Search for the cell housing the specified text and yield its [x, y] center coordinate. 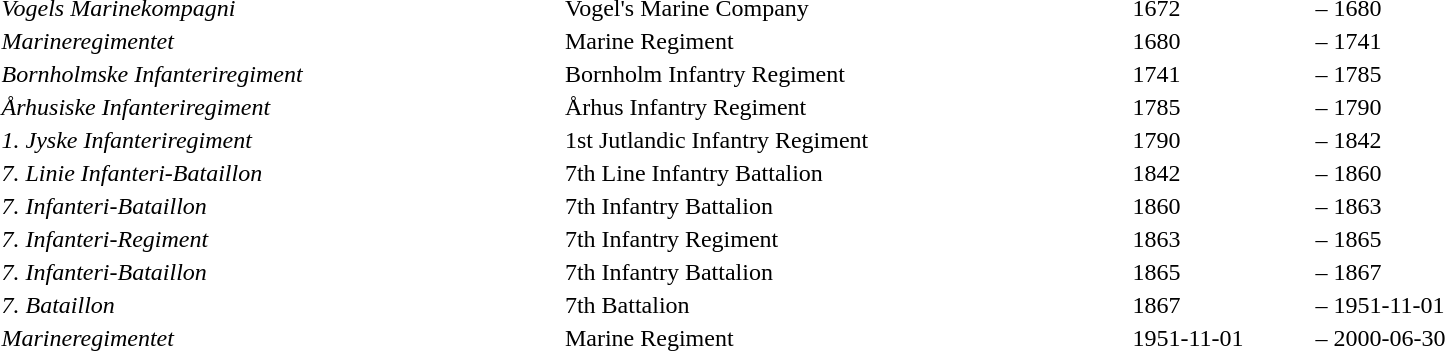
7th Line Infantry Battalion [846, 173]
1680 [1221, 41]
1741 [1221, 74]
Århusiske Infanteriregiment [280, 107]
1. Jyske Infanteriregiment [280, 140]
1865 [1221, 272]
1st Jutlandic Infantry Regiment [846, 140]
1790 [1221, 140]
1860 [1221, 206]
Århus Infantry Regiment [846, 107]
1785 [1221, 107]
Marineregimentet [280, 41]
Bornholm Infantry Regiment [846, 74]
Marine Regiment [846, 41]
7th Infantry Regiment [846, 239]
1867 [1221, 305]
7th Battalion [846, 305]
7. Bataillon [280, 305]
1863 [1221, 239]
Bornholmske Infanteriregiment [280, 74]
1842 [1221, 173]
7. Linie Infanteri-Bataillon [280, 173]
7. Infanteri-Regiment [280, 239]
